Search for the cell housing the specified text and yield its [x, y] center coordinate. 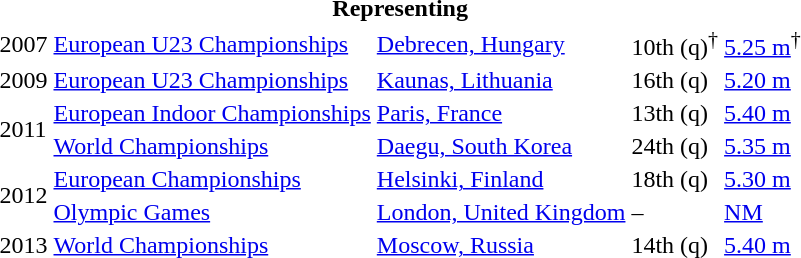
– [675, 212]
Paris, France [501, 113]
European Championships [212, 179]
18th (q) [675, 179]
Debrecen, Hungary [501, 44]
13th (q) [675, 113]
London, United Kingdom [501, 212]
European Indoor Championships [212, 113]
16th (q) [675, 80]
Helsinki, Finland [501, 179]
10th (q)† [675, 44]
Daegu, South Korea [501, 146]
World Championships [212, 146]
Olympic Games [212, 212]
24th (q) [675, 146]
Kaunas, Lithuania [501, 80]
